Determine the [X, Y] coordinate at the center of the cell enclosing the given text.  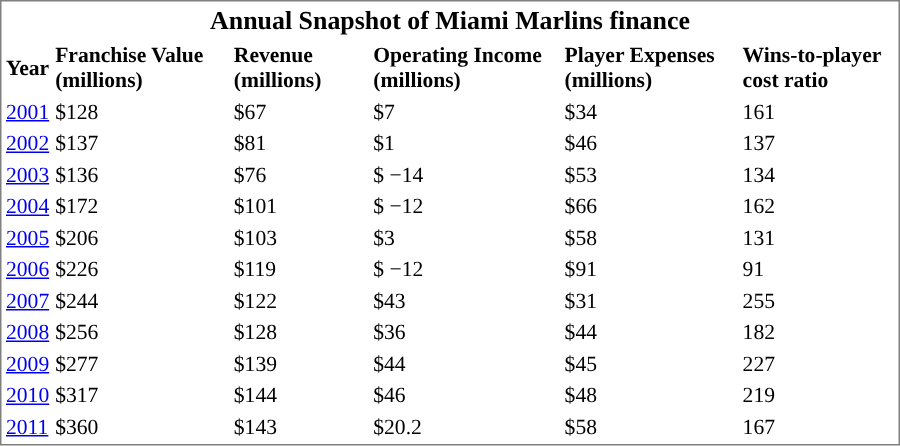
Franchise Value (millions) [142, 67]
$48 [650, 395]
$139 [300, 364]
2010 [27, 395]
$7 [466, 112]
$31 [650, 300]
$360 [142, 426]
219 [818, 395]
$136 [142, 174]
$45 [650, 364]
2009 [27, 364]
$317 [142, 395]
182 [818, 332]
$137 [142, 143]
$20.2 [466, 426]
$226 [142, 269]
$91 [650, 269]
$277 [142, 364]
2002 [27, 143]
2003 [27, 174]
$36 [466, 332]
2008 [27, 332]
2006 [27, 269]
$244 [142, 300]
$81 [300, 143]
2005 [27, 238]
161 [818, 112]
$67 [300, 112]
$101 [300, 206]
Player Expenses (millions) [650, 67]
Year [27, 67]
$122 [300, 300]
137 [818, 143]
$144 [300, 395]
227 [818, 364]
$1 [466, 143]
$3 [466, 238]
$143 [300, 426]
Annual Snapshot of Miami Marlins finance [450, 20]
$66 [650, 206]
91 [818, 269]
$206 [142, 238]
2001 [27, 112]
Wins-to-player cost ratio [818, 67]
$ −14 [466, 174]
$119 [300, 269]
Revenue (millions) [300, 67]
$172 [142, 206]
134 [818, 174]
162 [818, 206]
Operating Income (millions) [466, 67]
$34 [650, 112]
$103 [300, 238]
$53 [650, 174]
$43 [466, 300]
131 [818, 238]
2007 [27, 300]
255 [818, 300]
2004 [27, 206]
$256 [142, 332]
167 [818, 426]
2011 [27, 426]
$76 [300, 174]
